Scan for the cell matching the given text and deliver its [X, Y] coordinate at center. 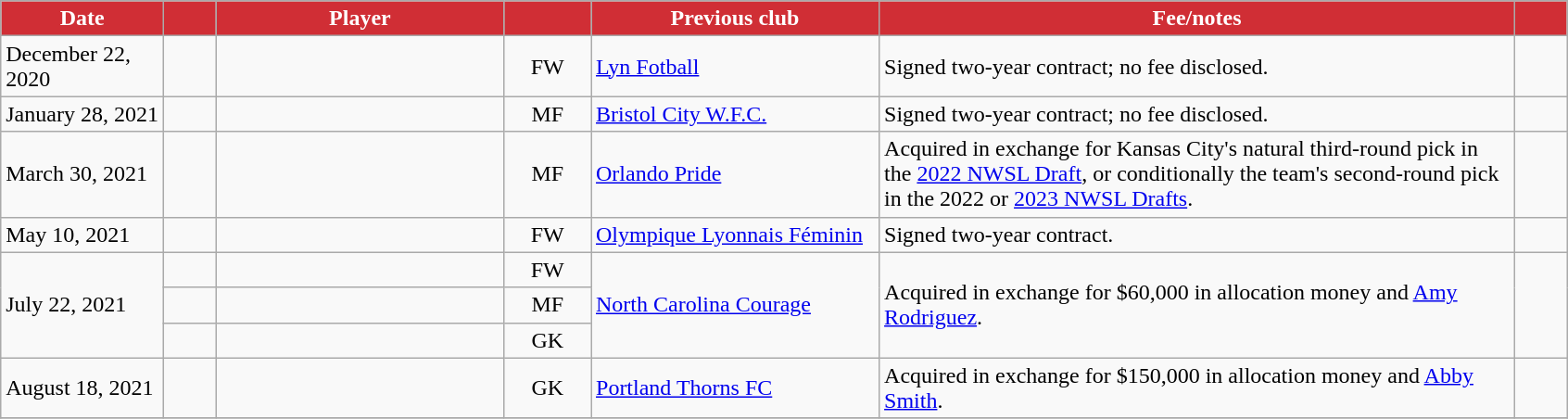
Acquired in exchange for $150,000 in allocation money and Abby Smith. [1197, 387]
Player [360, 19]
December 22, 2020 [82, 67]
North Carolina Courage [736, 305]
Fee/notes [1197, 19]
Orlando Pride [736, 174]
May 10, 2021 [82, 235]
Lyn Fotball [736, 67]
Acquired in exchange for $60,000 in allocation money and Amy Rodriguez. [1197, 305]
Signed two-year contract. [1197, 235]
Date [82, 19]
Bristol City W.F.C. [736, 114]
July 22, 2021 [82, 305]
Previous club [736, 19]
March 30, 2021 [82, 174]
August 18, 2021 [82, 387]
January 28, 2021 [82, 114]
Olympique Lyonnais Féminin [736, 235]
Portland Thorns FC [736, 387]
